Find where the given text appears and provide that cell's center as (X, Y) coordinate. 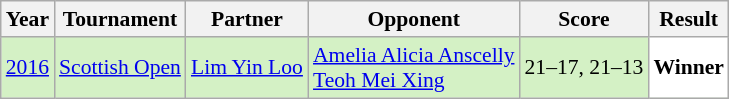
Winner (688, 68)
21–17, 21–13 (584, 68)
Partner (247, 19)
Opponent (414, 19)
Lim Yin Loo (247, 68)
2016 (28, 68)
Scottish Open (120, 68)
Score (584, 19)
Tournament (120, 19)
Result (688, 19)
Amelia Alicia Anscelly Teoh Mei Xing (414, 68)
Year (28, 19)
